For the text-containing cell, return its midpoint in [x, y] coordinate format. 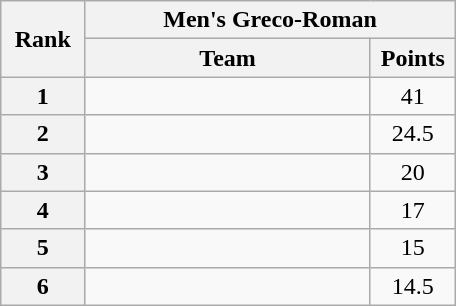
1 [43, 96]
4 [43, 210]
14.5 [412, 286]
17 [412, 210]
Men's Greco-Roman [270, 20]
24.5 [412, 134]
Rank [43, 39]
15 [412, 248]
Points [412, 58]
3 [43, 172]
Team [228, 58]
20 [412, 172]
5 [43, 248]
2 [43, 134]
6 [43, 286]
41 [412, 96]
